Find where the given text appears and provide that cell's center as [X, Y] coordinate. 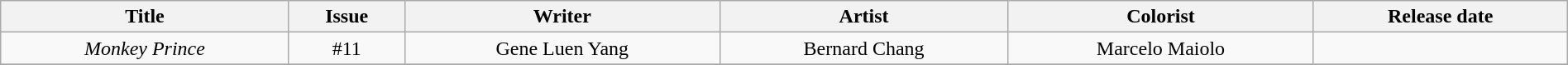
Artist [863, 17]
Title [145, 17]
Monkey Prince [145, 48]
Gene Luen Yang [562, 48]
Writer [562, 17]
Bernard Chang [863, 48]
Colorist [1161, 17]
Release date [1441, 17]
Marcelo Maiolo [1161, 48]
#11 [347, 48]
Issue [347, 17]
